Pinpoint the cell where the given text exists, returning its [X, Y] midpoint coordinate. 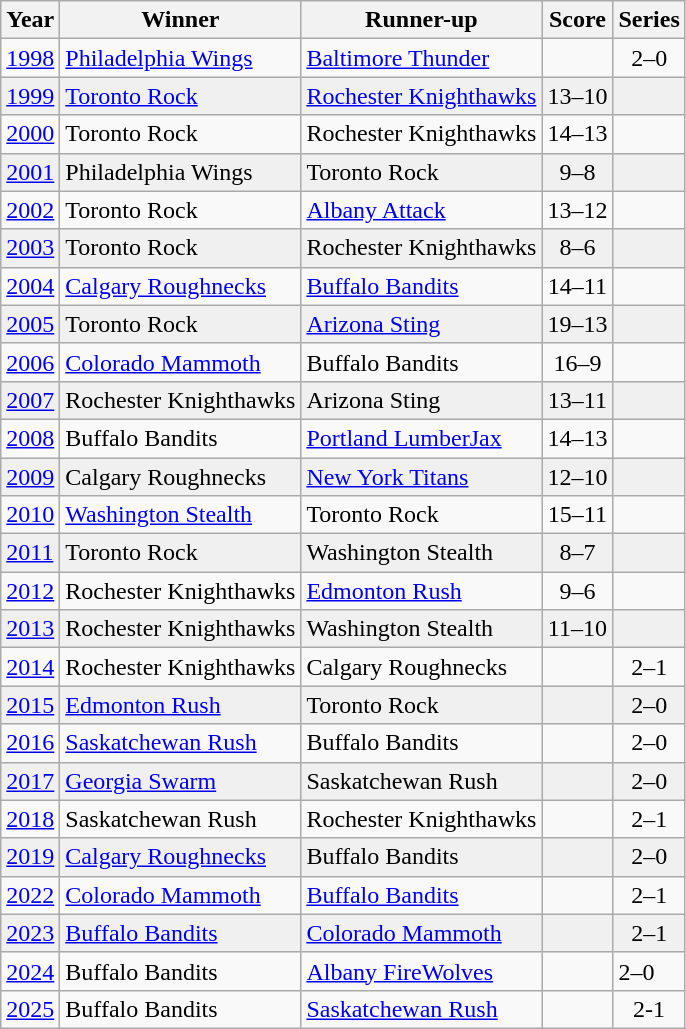
2001 [30, 172]
8–6 [578, 248]
11–10 [578, 629]
9–8 [578, 172]
14–11 [578, 286]
2015 [30, 705]
1999 [30, 96]
2013 [30, 629]
9–6 [578, 591]
2004 [30, 286]
2024 [30, 971]
13–10 [578, 96]
2-1 [649, 1009]
16–9 [578, 362]
2008 [30, 438]
Series [649, 20]
2022 [30, 895]
2005 [30, 324]
Portland LumberJax [422, 438]
2016 [30, 743]
Baltimore Thunder [422, 58]
12–10 [578, 477]
Albany Attack [422, 210]
2017 [30, 781]
2000 [30, 134]
2014 [30, 667]
Year [30, 20]
New York Titans [422, 477]
15–11 [578, 515]
Albany FireWolves [422, 971]
Georgia Swarm [180, 781]
1998 [30, 58]
2023 [30, 933]
Winner [180, 20]
Score [578, 20]
2009 [30, 477]
8–7 [578, 553]
2019 [30, 857]
2018 [30, 819]
Runner-up [422, 20]
13–11 [578, 400]
2011 [30, 553]
2002 [30, 210]
2007 [30, 400]
19–13 [578, 324]
2025 [30, 1009]
2006 [30, 362]
2012 [30, 591]
2010 [30, 515]
13–12 [578, 210]
2003 [30, 248]
